Detect which cell encompasses the target text, then output its [X, Y] center coordinate. 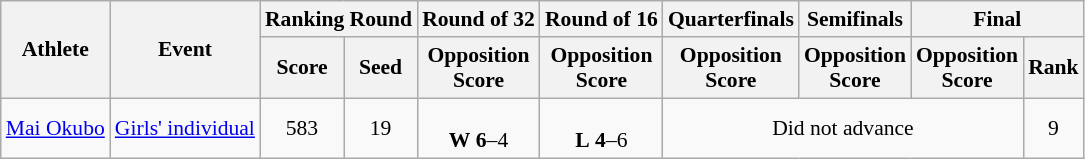
Athlete [56, 50]
19 [380, 128]
Quarterfinals [731, 19]
Mai Okubo [56, 128]
Seed [380, 68]
Final [998, 19]
W 6–4 [478, 128]
Event [185, 50]
Semifinals [855, 19]
583 [302, 128]
Score [302, 68]
9 [1054, 128]
Rank [1054, 68]
Round of 32 [478, 19]
L 4–6 [602, 128]
Ranking Round [338, 19]
Round of 16 [602, 19]
Did not advance [843, 128]
Girls' individual [185, 128]
